Capture the cell that displays the provided text and extract its (X, Y) central coordinate. 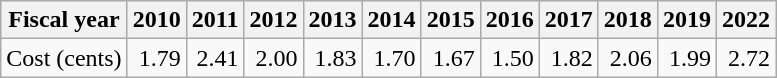
2017 (568, 20)
2011 (215, 20)
2012 (274, 20)
1.82 (568, 58)
Fiscal year (64, 20)
2013 (332, 20)
2018 (628, 20)
2015 (450, 20)
1.99 (686, 58)
1.83 (332, 58)
2010 (156, 20)
1.79 (156, 58)
1.70 (392, 58)
1.50 (510, 58)
2014 (392, 20)
2.41 (215, 58)
Cost (cents) (64, 58)
1.67 (450, 58)
2019 (686, 20)
2.00 (274, 58)
2.06 (628, 58)
2022 (746, 20)
2016 (510, 20)
2.72 (746, 58)
